Return [X, Y] of the center of cell containing provided text 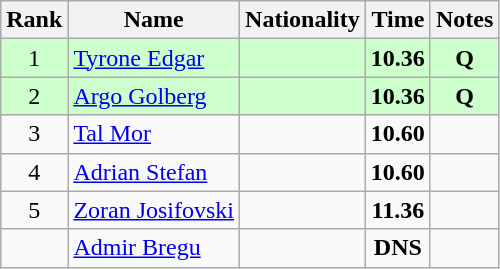
3 [34, 134]
Nationality [303, 20]
Notes [464, 20]
DNS [398, 248]
Admir Bregu [154, 248]
Time [398, 20]
4 [34, 172]
Name [154, 20]
11.36 [398, 210]
Adrian Stefan [154, 172]
1 [34, 58]
Rank [34, 20]
Argo Golberg [154, 96]
2 [34, 96]
Tyrone Edgar [154, 58]
5 [34, 210]
Zoran Josifovski [154, 210]
Tal Mor [154, 134]
